Provide the (X, Y) coordinate of the cell's center where the given text is located.  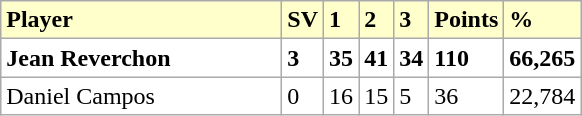
22,784 (542, 96)
41 (376, 58)
Points (466, 20)
SV (303, 20)
% (542, 20)
66,265 (542, 58)
36 (466, 96)
Daniel Campos (142, 96)
35 (342, 58)
0 (303, 96)
2 (376, 20)
Jean Reverchon (142, 58)
16 (342, 96)
5 (412, 96)
Player (142, 20)
15 (376, 96)
34 (412, 58)
110 (466, 58)
1 (342, 20)
